For the text-containing cell, return its midpoint in (X, Y) coordinate format. 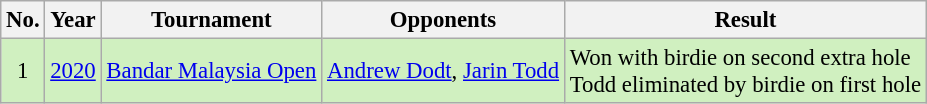
Year (73, 20)
Bandar Malaysia Open (212, 72)
Result (745, 20)
No. (23, 20)
Tournament (212, 20)
2020 (73, 72)
Opponents (444, 20)
1 (23, 72)
Andrew Dodt, Jarin Todd (444, 72)
Won with birdie on second extra holeTodd eliminated by birdie on first hole (745, 72)
